Determine the [X, Y] coordinate at the center of the cell enclosing the given text.  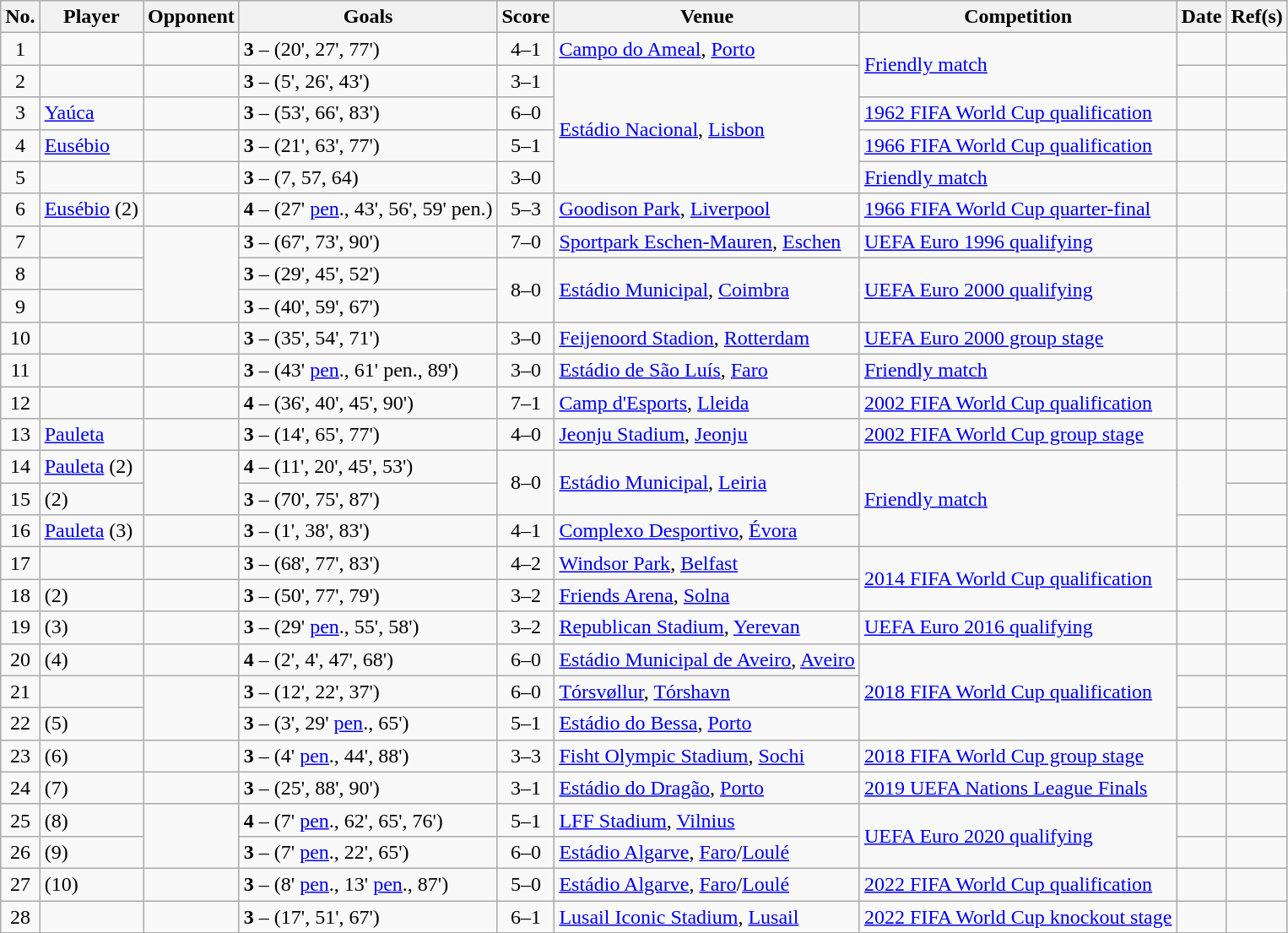
4 – (36', 40', 45', 90') [368, 403]
6 [20, 209]
3 – (3', 29' pen., 65') [368, 724]
20 [20, 659]
UEFA Euro 2000 qualifying [1018, 290]
22 [20, 724]
2019 UEFA Nations League Finals [1018, 788]
3 – (20', 27', 77') [368, 49]
Tórsvøllur, Tórshavn [707, 692]
Venue [707, 17]
LFF Stadium, Vilnius [707, 820]
Eusébio (2) [91, 209]
Lusail Iconic Stadium, Lusail [707, 916]
5–3 [526, 209]
3 – (1', 38', 83') [368, 531]
Estádio Municipal, Leiria [707, 483]
2002 FIFA World Cup qualification [1018, 403]
7–1 [526, 403]
Goodison Park, Liverpool [707, 209]
UEFA Euro 2000 group stage [1018, 338]
5 [20, 177]
21 [20, 692]
UEFA Euro 2016 qualifying [1018, 627]
UEFA Euro 2020 qualifying [1018, 836]
23 [20, 756]
14 [20, 467]
Pauleta [91, 435]
28 [20, 916]
Estádio do Bessa, Porto [707, 724]
3 – (25', 88', 90') [368, 788]
Windsor Park, Belfast [707, 563]
3 [20, 113]
(4) [91, 659]
2002 FIFA World Cup group stage [1018, 435]
3 – (29', 45', 52') [368, 274]
3–3 [526, 756]
3 – (4' pen., 44', 88') [368, 756]
Player [91, 17]
4–0 [526, 435]
3 – (43' pen., 61' pen., 89') [368, 370]
13 [20, 435]
27 [20, 884]
1966 FIFA World Cup quarter-final [1018, 209]
Campo do Ameal, Porto [707, 49]
Estádio Municipal de Aveiro, Aveiro [707, 659]
Fisht Olympic Stadium, Sochi [707, 756]
Ref(s) [1257, 17]
Opponent [192, 17]
10 [20, 338]
Competition [1018, 17]
1962 FIFA World Cup qualification [1018, 113]
17 [20, 563]
1966 FIFA World Cup qualification [1018, 145]
(7) [91, 788]
Estádio de São Luís, Faro [707, 370]
4 – (2', 4', 47', 68') [368, 659]
(10) [91, 884]
Date [1202, 17]
2018 FIFA World Cup group stage [1018, 756]
(5) [91, 724]
Goals [368, 17]
7–0 [526, 241]
3 – (68', 77', 83') [368, 563]
3 – (53', 66', 83') [368, 113]
3 – (67', 73', 90') [368, 241]
2 [20, 81]
2022 FIFA World Cup knockout stage [1018, 916]
UEFA Euro 1996 qualifying [1018, 241]
2014 FIFA World Cup qualification [1018, 579]
4 – (27' pen., 43', 56', 59' pen.) [368, 209]
3 – (7, 57, 64) [368, 177]
24 [20, 788]
Estádio Municipal, Coimbra [707, 290]
Friends Arena, Solna [707, 595]
Yaúca [91, 113]
Score [526, 17]
Sportpark Eschen-Mauren, Eschen [707, 241]
4 [20, 145]
2022 FIFA World Cup qualification [1018, 884]
Camp d'Esports, Lleida [707, 403]
Estádio do Dragão, Porto [707, 788]
(9) [91, 852]
2018 FIFA World Cup qualification [1018, 692]
25 [20, 820]
16 [20, 531]
Estádio Nacional, Lisbon [707, 129]
Republican Stadium, Yerevan [707, 627]
3 – (14', 65', 77') [368, 435]
Eusébio [91, 145]
5–0 [526, 884]
9 [20, 306]
7 [20, 241]
12 [20, 403]
3 – (8' pen., 13' pen., 87') [368, 884]
3 – (17', 51', 67') [368, 916]
4 – (11', 20', 45', 53') [368, 467]
19 [20, 627]
(3) [91, 627]
6–1 [526, 916]
3 – (35', 54', 71') [368, 338]
18 [20, 595]
Jeonju Stadium, Jeonju [707, 435]
3 – (12', 22', 37') [368, 692]
8 [20, 274]
3 – (7' pen., 22', 65') [368, 852]
4–2 [526, 563]
3 – (21', 63', 77') [368, 145]
Complexo Desportivo, Évora [707, 531]
(8) [91, 820]
1 [20, 49]
3 – (70', 75', 87') [368, 499]
Pauleta (3) [91, 531]
15 [20, 499]
No. [20, 17]
Feijenoord Stadion, Rotterdam [707, 338]
11 [20, 370]
(6) [91, 756]
3 – (29' pen., 55', 58') [368, 627]
3 – (5', 26', 43') [368, 81]
26 [20, 852]
4 – (7' pen., 62', 65', 76') [368, 820]
Pauleta (2) [91, 467]
3 – (50', 77', 79') [368, 595]
3 – (40', 59', 67') [368, 306]
